Scan for the cell matching the given text and deliver its [X, Y] coordinate at center. 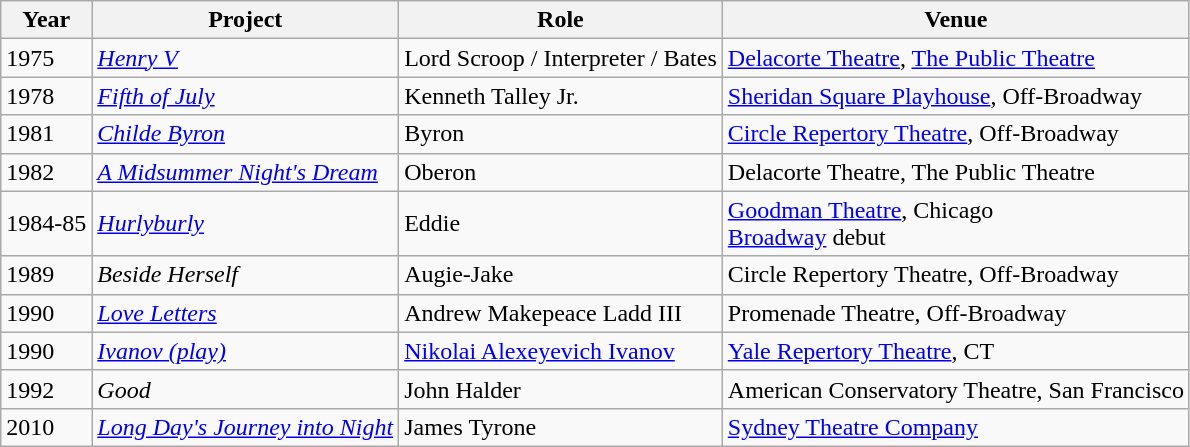
Venue [956, 20]
Eddie [561, 224]
Childe Byron [246, 134]
Lord Scroop / Interpreter / Bates [561, 58]
Promenade Theatre, Off-Broadway [956, 313]
Sheridan Square Playhouse, Off-Broadway [956, 96]
Project [246, 20]
Good [246, 389]
Sydney Theatre Company [956, 427]
Hurlyburly [246, 224]
Henry V [246, 58]
1978 [46, 96]
Oberon [561, 172]
2010 [46, 427]
Fifth of July [246, 96]
Yale Repertory Theatre, CT [956, 351]
Love Letters [246, 313]
Beside Herself [246, 275]
Year [46, 20]
American Conservatory Theatre, San Francisco [956, 389]
Byron [561, 134]
1981 [46, 134]
Goodman Theatre, Chicago Broadway debut [956, 224]
Ivanov (play) [246, 351]
Nikolai Alexeyevich Ivanov [561, 351]
1975 [46, 58]
Role [561, 20]
1992 [46, 389]
Andrew Makepeace Ladd III [561, 313]
Kenneth Talley Jr. [561, 96]
Long Day's Journey into Night [246, 427]
1982 [46, 172]
1984-85 [46, 224]
1989 [46, 275]
James Tyrone [561, 427]
John Halder [561, 389]
A Midsummer Night's Dream [246, 172]
Augie-Jake [561, 275]
